Capture the cell that displays the provided text and extract its (X, Y) central coordinate. 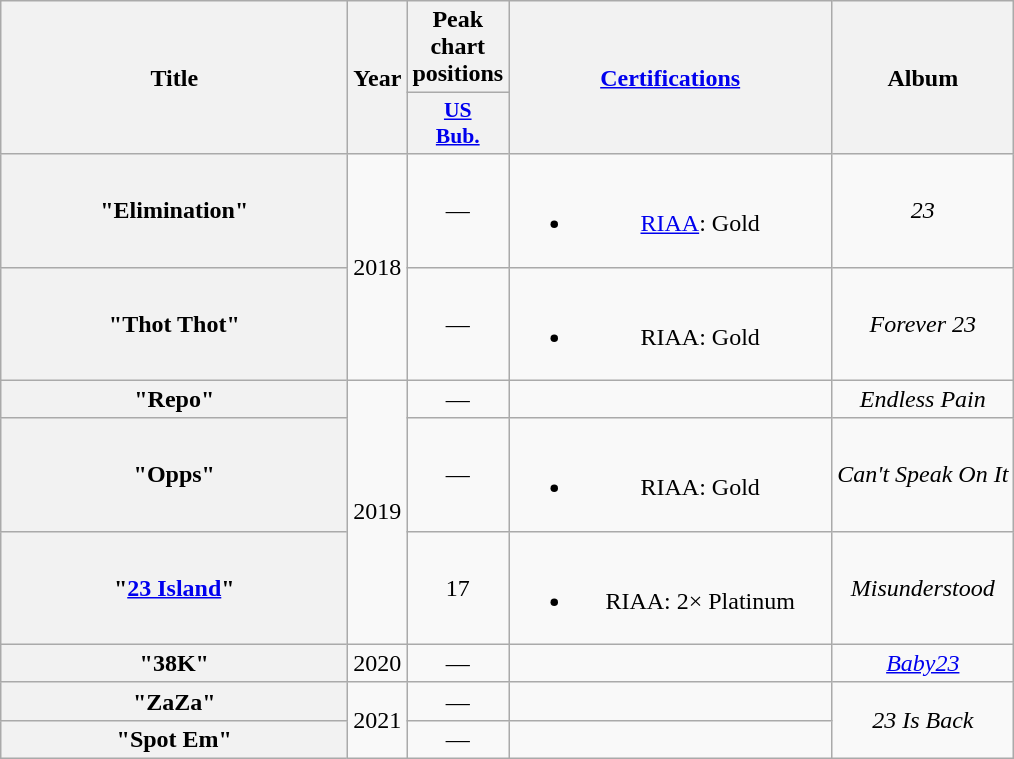
23 Is Back (923, 720)
Certifications (670, 78)
Forever 23 (923, 324)
"ZaZa" (174, 701)
"Spot Em" (174, 739)
Endless Pain (923, 399)
Title (174, 78)
Misunderstood (923, 588)
USBub. (458, 124)
"38K" (174, 663)
2018 (378, 267)
Album (923, 78)
Peak chart positions (458, 47)
2020 (378, 663)
2019 (378, 512)
Year (378, 78)
"Opps" (174, 474)
"23 Island" (174, 588)
Can't Speak On It (923, 474)
RIAA: 2× Platinum (670, 588)
23 (923, 210)
17 (458, 588)
"Thot Thot" (174, 324)
"Repo" (174, 399)
2021 (378, 720)
Baby23 (923, 663)
"Elimination" (174, 210)
